Determine the [X, Y] coordinate at the center of the cell enclosing the given text.  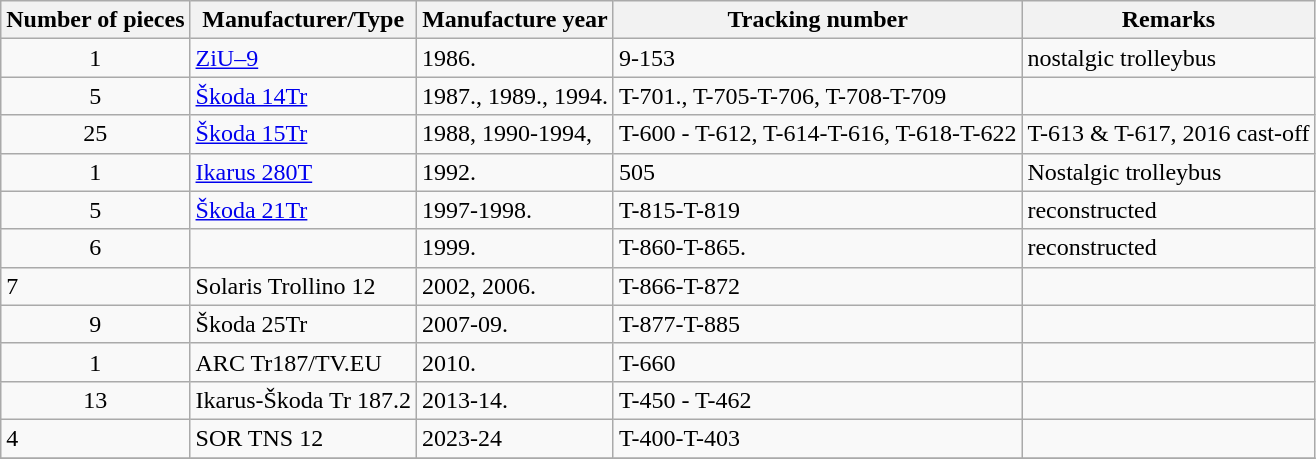
T-877-T-885 [817, 324]
7 [96, 286]
13 [96, 400]
T-613 & T-617, 2016 cast-off [1168, 134]
1987., 1989., 1994. [514, 96]
Škoda 25Tr [303, 324]
Škoda 14Tr [303, 96]
T-660 [817, 362]
T-866-T-872 [817, 286]
Solaris Trollino 12 [303, 286]
Ikarus 280T [303, 172]
2007-09. [514, 324]
Škoda 15Tr [303, 134]
Remarks [1168, 20]
Manufacture year [514, 20]
nostalgic trolleybus [1168, 58]
Manufacturer/Type [303, 20]
1988, 1990-1994, [514, 134]
9-153 [817, 58]
T-400-T-403 [817, 438]
Ikarus-Škoda Tr 187.2 [303, 400]
2013-14. [514, 400]
T-815-T-819 [817, 210]
T-450 - T-462 [817, 400]
9 [96, 324]
T-600 - T-612, T-614-T-616, T-618-T-622 [817, 134]
Tracking number [817, 20]
Nostalgic trolleybus [1168, 172]
1992. [514, 172]
ARC Tr187/TV.EU [303, 362]
T-701., T-705-T-706, T-708-T-709 [817, 96]
2002, 2006. [514, 286]
SOR TNS 12 [303, 438]
6 [96, 248]
1997-1998. [514, 210]
505 [817, 172]
1999. [514, 248]
Number of pieces [96, 20]
25 [96, 134]
2010. [514, 362]
T-860-T-865. [817, 248]
2023-24 [514, 438]
4 [96, 438]
Škoda 21Tr [303, 210]
ZiU–9 [303, 58]
1986. [514, 58]
